From the cell containing the given text, extract its center point as [X, Y] coordinate. 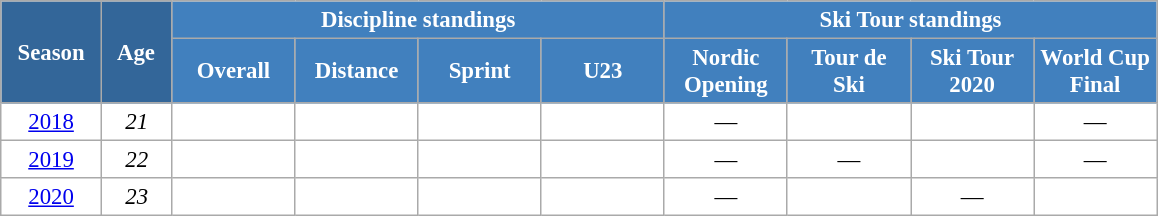
22 [136, 160]
U23 [602, 72]
Distance [356, 72]
NordicOpening [726, 72]
Age [136, 52]
Tour deSki [848, 72]
Sprint [480, 72]
Ski Tour standings [910, 20]
23 [136, 197]
Discipline standings [418, 20]
World CupFinal [1096, 72]
Overall [234, 72]
2018 [52, 122]
Season [52, 52]
21 [136, 122]
Ski Tour2020 [972, 72]
2019 [52, 160]
2020 [52, 197]
